Scan for the cell matching the given text and deliver its [x, y] coordinate at center. 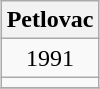
1991 [50, 58]
Petlovac [50, 20]
